Return (x, y) of the center of cell containing provided text 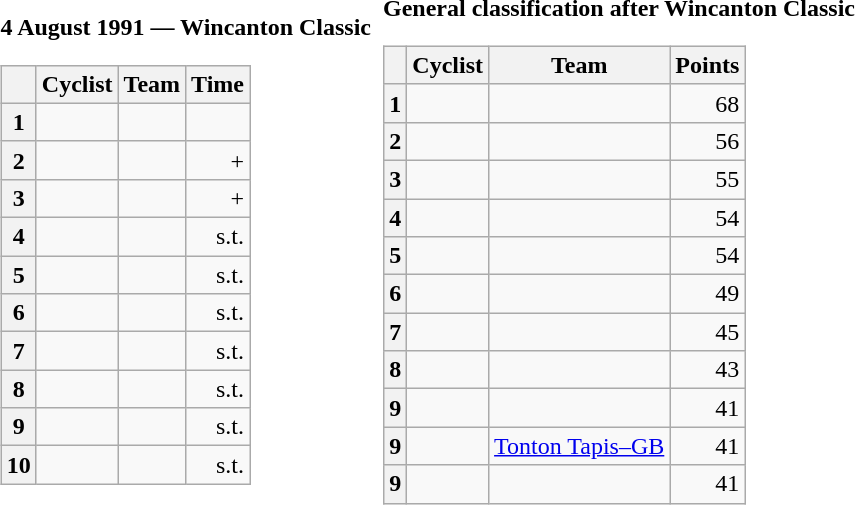
43 (708, 370)
Points (708, 65)
45 (708, 332)
49 (708, 294)
Tonton Tapis–GB (580, 446)
Time (218, 84)
55 (708, 179)
56 (708, 141)
10 (18, 465)
68 (708, 103)
